Find where the given text appears and provide that cell's center as [X, Y] coordinate. 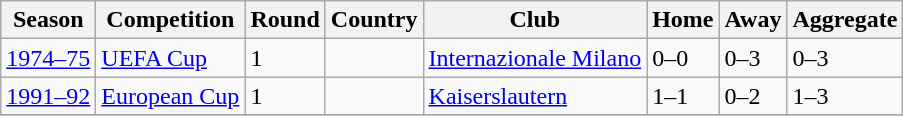
UEFA Cup [170, 58]
European Cup [170, 96]
1–1 [683, 96]
Away [753, 20]
Aggregate [845, 20]
Competition [170, 20]
1–3 [845, 96]
Round [285, 20]
Internazionale Milano [535, 58]
Club [535, 20]
Season [48, 20]
1974–75 [48, 58]
0–2 [753, 96]
1991–92 [48, 96]
0–0 [683, 58]
Country [374, 20]
Kaiserslautern [535, 96]
Home [683, 20]
